Capture the cell that displays the provided text and extract its [X, Y] central coordinate. 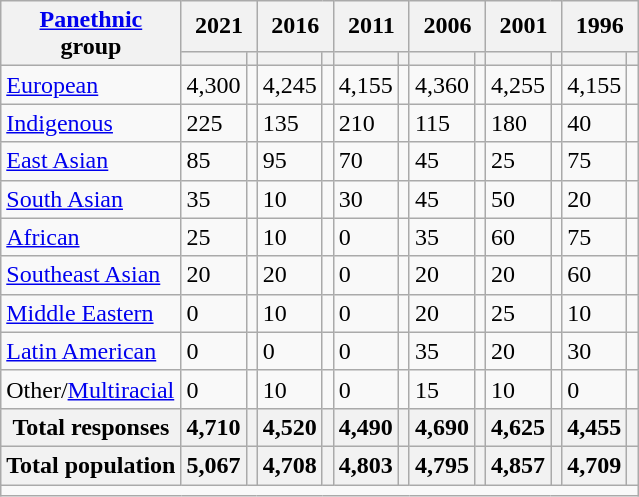
4,857 [518, 465]
4,625 [518, 427]
4,710 [214, 427]
135 [290, 123]
15 [442, 389]
4,708 [290, 465]
4,300 [214, 85]
225 [214, 123]
4,255 [518, 85]
70 [366, 161]
4,709 [594, 465]
Middle Eastern [91, 313]
Other/Multiracial [91, 389]
40 [594, 123]
African [91, 237]
4,245 [290, 85]
Southeast Asian [91, 275]
Panethnicgroup [91, 34]
85 [214, 161]
Indigenous [91, 123]
210 [366, 123]
95 [290, 161]
1996 [600, 26]
2021 [219, 26]
4,490 [366, 427]
East Asian [91, 161]
4,455 [594, 427]
4,520 [290, 427]
South Asian [91, 199]
Latin American [91, 351]
5,067 [214, 465]
50 [518, 199]
115 [442, 123]
2006 [447, 26]
4,795 [442, 465]
2011 [371, 26]
4,803 [366, 465]
European [91, 85]
4,690 [442, 427]
Total responses [91, 427]
2016 [295, 26]
4,360 [442, 85]
180 [518, 123]
Total population [91, 465]
2001 [524, 26]
